Find where the given text appears and provide that cell's center as [X, Y] coordinate. 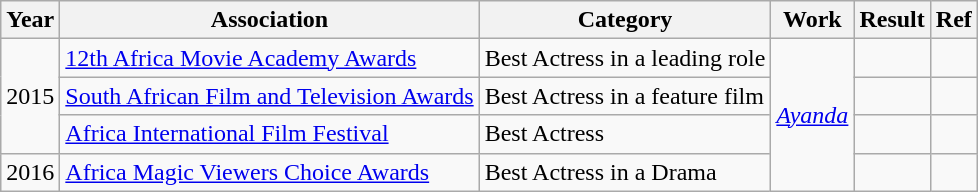
South African Film and Television Awards [270, 96]
2016 [30, 172]
Work [812, 20]
Africa Magic Viewers Choice Awards [270, 172]
Ref [954, 20]
Category [625, 20]
Year [30, 20]
Africa International Film Festival [270, 134]
Best Actress in a feature film [625, 96]
Ayanda [812, 115]
Best Actress in a leading role [625, 58]
Best Actress in a Drama [625, 172]
2015 [30, 96]
Best Actress [625, 134]
Association [270, 20]
12th Africa Movie Academy Awards [270, 58]
Result [892, 20]
